Provide the [X, Y] coordinate of the cell's center where the given text is located.  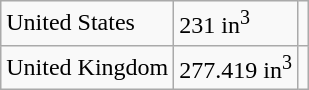
United States [88, 24]
231 in3 [236, 24]
277.419 in3 [236, 68]
United Kingdom [88, 68]
